Provide the [x, y] coordinate of the cell's center where the given text is located.  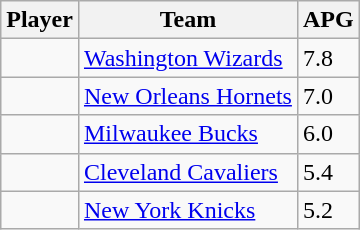
Milwaukee Bucks [188, 134]
APG [328, 20]
6.0 [328, 134]
New York Knicks [188, 210]
New Orleans Hornets [188, 96]
Team [188, 20]
5.4 [328, 172]
5.2 [328, 210]
7.8 [328, 58]
Cleveland Cavaliers [188, 172]
Washington Wizards [188, 58]
7.0 [328, 96]
Player [40, 20]
